Return the (x, y) coordinate for the center point of the cell that contains the specified text.  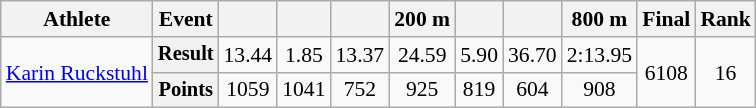
800 m (600, 19)
Event (186, 19)
819 (479, 90)
13.37 (360, 55)
200 m (422, 19)
Rank (726, 19)
752 (360, 90)
925 (422, 90)
Athlete (77, 19)
Karin Ruckstuhl (77, 72)
908 (600, 90)
16 (726, 72)
5.90 (479, 55)
1059 (248, 90)
2:13.95 (600, 55)
36.70 (532, 55)
24.59 (422, 55)
Final (666, 19)
604 (532, 90)
13.44 (248, 55)
Result (186, 55)
Points (186, 90)
6108 (666, 72)
1041 (304, 90)
1.85 (304, 55)
